Provide the [X, Y] coordinate of the cell's center where the given text is located.  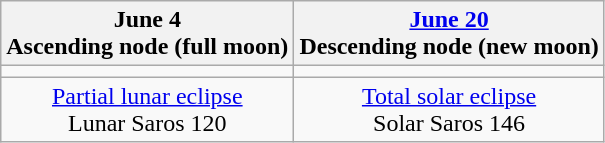
June 20Descending node (new moon) [449, 34]
June 4Ascending node (full moon) [148, 34]
Partial lunar eclipseLunar Saros 120 [148, 110]
Total solar eclipseSolar Saros 146 [449, 110]
